Identify which cell holds the provided text, then report its [X, Y] central coordinate. 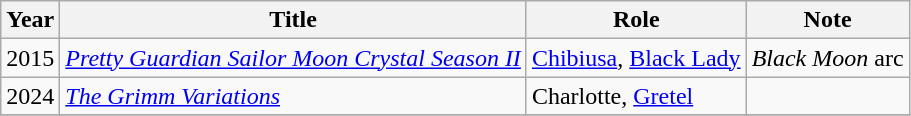
The Grimm Variations [294, 96]
Title [294, 20]
Role [636, 20]
Note [828, 20]
Chibiusa, Black Lady [636, 58]
2015 [30, 58]
Pretty Guardian Sailor Moon Crystal Season II [294, 58]
Black Moon arc [828, 58]
2024 [30, 96]
Year [30, 20]
Charlotte, Gretel [636, 96]
